Find where the given text appears and provide that cell's center as (x, y) coordinate. 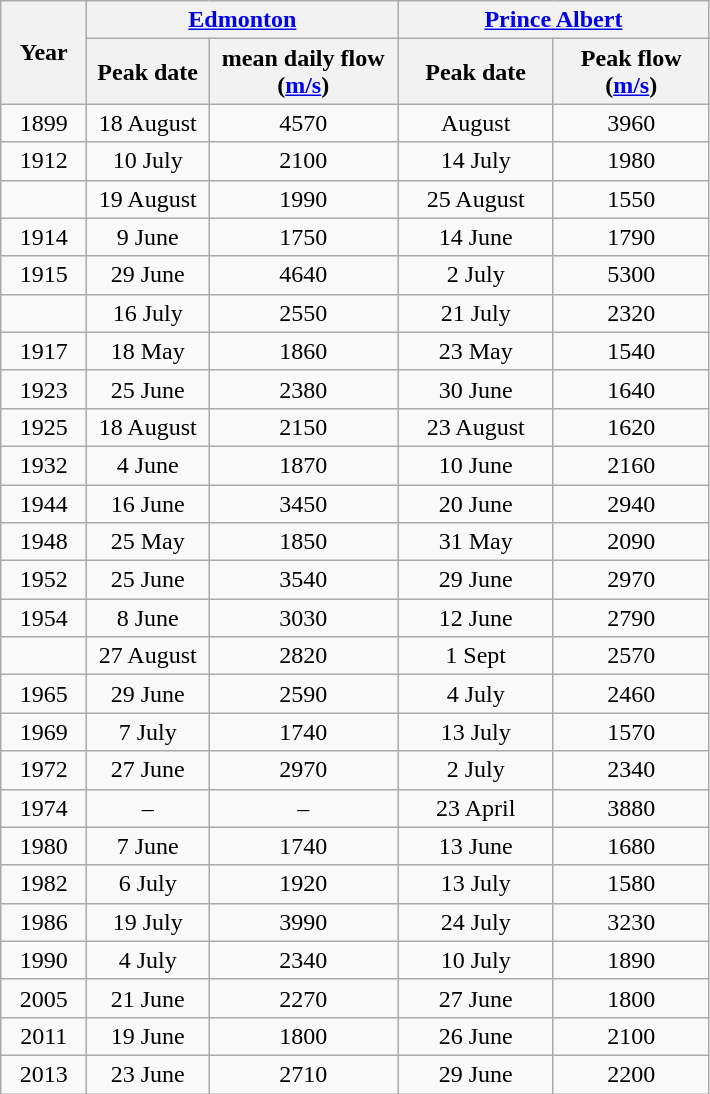
August (476, 123)
2570 (631, 656)
14 June (476, 237)
2790 (631, 618)
1580 (631, 884)
1932 (44, 465)
13 June (476, 846)
2550 (304, 313)
2940 (631, 503)
2590 (304, 694)
3540 (304, 580)
1982 (44, 884)
7 July (148, 732)
16 July (148, 313)
1870 (304, 465)
2013 (44, 1074)
mean daily flow(m/s) (304, 72)
2460 (631, 694)
1915 (44, 275)
Edmonton (242, 20)
1680 (631, 846)
14 July (476, 161)
6 July (148, 884)
1944 (44, 503)
31 May (476, 542)
21 June (148, 998)
1550 (631, 199)
4570 (304, 123)
1925 (44, 427)
2005 (44, 998)
25 August (476, 199)
3960 (631, 123)
1948 (44, 542)
21 July (476, 313)
26 June (476, 1036)
Peak flow(m/s) (631, 72)
1914 (44, 237)
27 August (148, 656)
1965 (44, 694)
2820 (304, 656)
1790 (631, 237)
24 July (476, 922)
2710 (304, 1074)
3990 (304, 922)
2380 (304, 389)
1974 (44, 808)
1917 (44, 351)
23 May (476, 351)
1850 (304, 542)
2270 (304, 998)
4640 (304, 275)
1 Sept (476, 656)
8 June (148, 618)
1954 (44, 618)
23 June (148, 1074)
2320 (631, 313)
1923 (44, 389)
1860 (304, 351)
5300 (631, 275)
1890 (631, 960)
3880 (631, 808)
4 June (148, 465)
2011 (44, 1036)
1899 (44, 123)
19 June (148, 1036)
30 June (476, 389)
1920 (304, 884)
1952 (44, 580)
19 July (148, 922)
10 June (476, 465)
Prince Albert (554, 20)
2150 (304, 427)
1570 (631, 732)
18 May (148, 351)
2160 (631, 465)
3030 (304, 618)
1750 (304, 237)
3230 (631, 922)
1640 (631, 389)
1540 (631, 351)
Year (44, 52)
23 August (476, 427)
23 April (476, 808)
3450 (304, 503)
20 June (476, 503)
9 June (148, 237)
1620 (631, 427)
25 May (148, 542)
19 August (148, 199)
1986 (44, 922)
2090 (631, 542)
7 June (148, 846)
16 June (148, 503)
1972 (44, 770)
2200 (631, 1074)
1912 (44, 161)
1969 (44, 732)
12 June (476, 618)
